Determine the [x, y] coordinate at the center of the cell enclosing the given text.  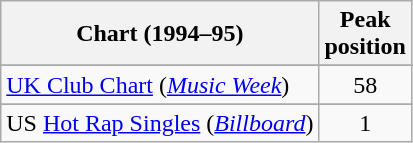
UK Club Chart (Music Week) [160, 85]
1 [365, 123]
Chart (1994–95) [160, 34]
Peakposition [365, 34]
58 [365, 85]
US Hot Rap Singles (Billboard) [160, 123]
